Extract the (X, Y) coordinate from the center of the cell holding the provided text.  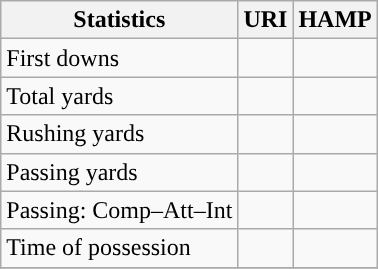
HAMP (335, 20)
Time of possession (120, 248)
URI (266, 20)
Passing: Comp–Att–Int (120, 210)
Statistics (120, 20)
Total yards (120, 96)
First downs (120, 58)
Rushing yards (120, 134)
Passing yards (120, 172)
